Extract the [X, Y] coordinate from the center of the cell holding the provided text.  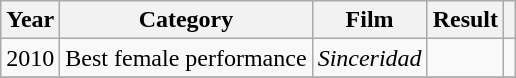
Film [370, 20]
2010 [30, 58]
Result [465, 20]
Year [30, 20]
Best female performance [186, 58]
Category [186, 20]
Sinceridad [370, 58]
